Detect which cell encompasses the target text, then output its [x, y] center coordinate. 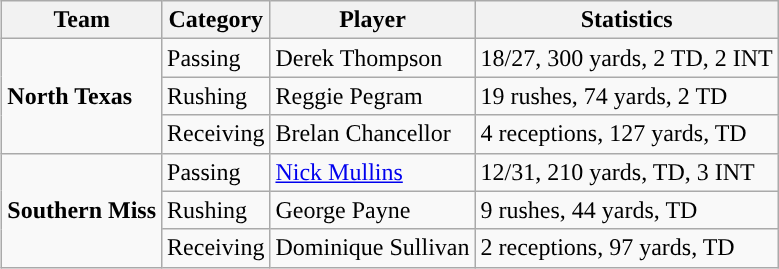
Brelan Chancellor [372, 134]
Team [82, 20]
18/27, 300 yards, 2 TD, 2 INT [626, 58]
North Texas [82, 96]
2 receptions, 97 yards, TD [626, 248]
19 rushes, 74 yards, 2 TD [626, 96]
Statistics [626, 20]
Nick Mullins [372, 172]
Reggie Pegram [372, 96]
9 rushes, 44 yards, TD [626, 210]
4 receptions, 127 yards, TD [626, 134]
Category [216, 20]
Southern Miss [82, 210]
Dominique Sullivan [372, 248]
Player [372, 20]
George Payne [372, 210]
12/31, 210 yards, TD, 3 INT [626, 172]
Derek Thompson [372, 58]
